Find where the given text appears and provide that cell's center as [X, Y] coordinate. 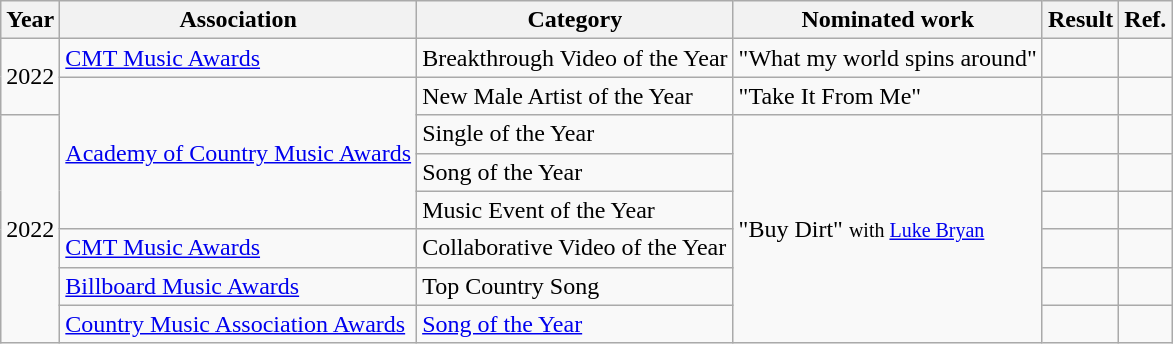
Music Event of the Year [575, 210]
New Male Artist of the Year [575, 96]
Association [238, 20]
Top Country Song [575, 286]
Academy of Country Music Awards [238, 153]
Year [30, 20]
Collaborative Video of the Year [575, 248]
Ref. [1146, 20]
Billboard Music Awards [238, 286]
Single of the Year [575, 134]
Breakthrough Video of the Year [575, 58]
Country Music Association Awards [238, 324]
Result [1080, 20]
"What my world spins around" [888, 58]
Category [575, 20]
"Take It From Me" [888, 96]
"Buy Dirt" with Luke Bryan [888, 229]
Nominated work [888, 20]
